Extract the [x, y] coordinate from the center of the cell holding the provided text.  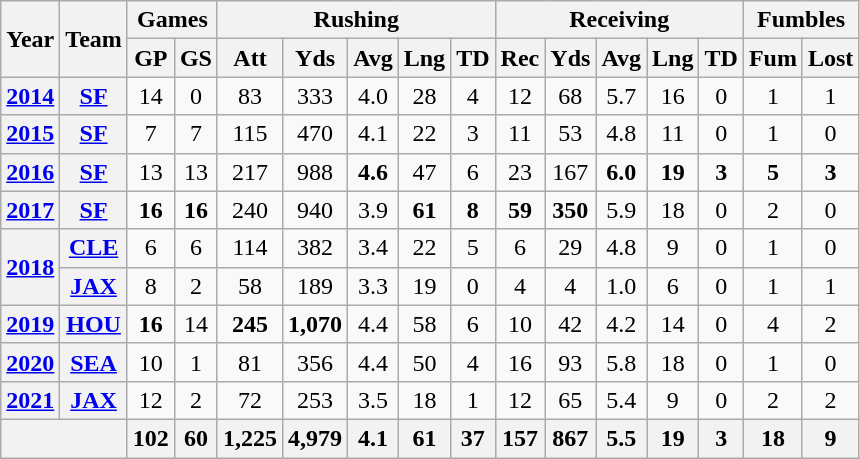
470 [316, 134]
4.2 [622, 324]
Fumbles [800, 20]
3.3 [374, 286]
253 [316, 400]
245 [250, 324]
2017 [30, 210]
356 [316, 362]
940 [316, 210]
867 [570, 438]
115 [250, 134]
SEA [94, 362]
167 [570, 172]
102 [150, 438]
382 [316, 248]
83 [250, 96]
Year [30, 39]
350 [570, 210]
5.4 [622, 400]
189 [316, 286]
5.5 [622, 438]
217 [250, 172]
50 [424, 362]
114 [250, 248]
60 [196, 438]
5.9 [622, 210]
59 [520, 210]
GP [150, 58]
1,070 [316, 324]
Fum [772, 58]
4.0 [374, 96]
1.0 [622, 286]
Rushing [356, 20]
3.9 [374, 210]
2019 [30, 324]
37 [473, 438]
Receiving [619, 20]
6.0 [622, 172]
2021 [30, 400]
47 [424, 172]
2015 [30, 134]
1,225 [250, 438]
240 [250, 210]
4,979 [316, 438]
2016 [30, 172]
Team [94, 39]
23 [520, 172]
2014 [30, 96]
3.4 [374, 248]
68 [570, 96]
Att [250, 58]
5.8 [622, 362]
93 [570, 362]
4.6 [374, 172]
28 [424, 96]
CLE [94, 248]
HOU [94, 324]
157 [520, 438]
2018 [30, 267]
65 [570, 400]
72 [250, 400]
333 [316, 96]
81 [250, 362]
Lost [830, 58]
3.5 [374, 400]
Games [172, 20]
29 [570, 248]
42 [570, 324]
988 [316, 172]
53 [570, 134]
GS [196, 58]
5.7 [622, 96]
2020 [30, 362]
Rec [520, 58]
